Pinpoint the cell where the given text exists, returning its (x, y) midpoint coordinate. 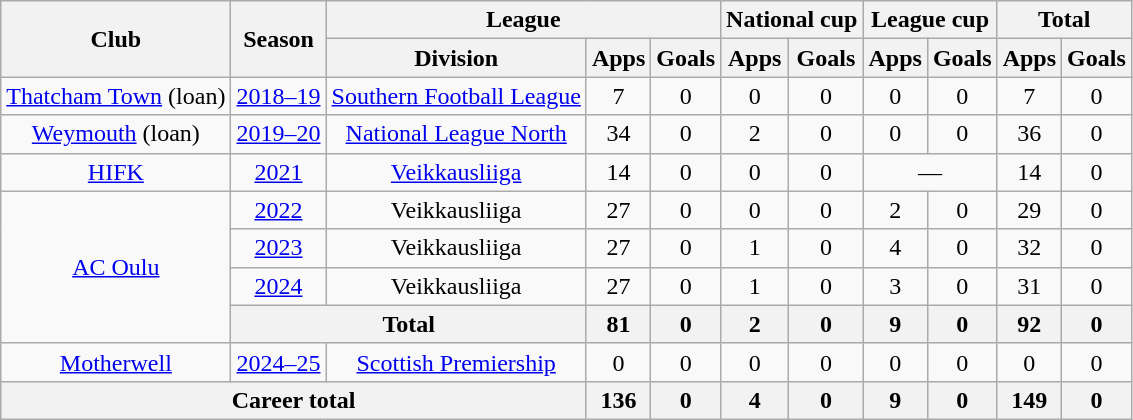
Thatcham Town (loan) (116, 96)
2019–20 (278, 134)
AC Oulu (116, 267)
92 (1029, 324)
3 (895, 286)
36 (1029, 134)
31 (1029, 286)
2023 (278, 248)
Scottish Premiership (456, 362)
League (524, 20)
Division (456, 58)
2021 (278, 172)
National League North (456, 134)
National cup (792, 20)
32 (1029, 248)
Club (116, 39)
— (930, 172)
136 (618, 400)
Southern Football League (456, 96)
149 (1029, 400)
Weymouth (loan) (116, 134)
2018–19 (278, 96)
League cup (930, 20)
2024 (278, 286)
2022 (278, 210)
Season (278, 39)
Career total (294, 400)
Motherwell (116, 362)
HIFK (116, 172)
34 (618, 134)
29 (1029, 210)
81 (618, 324)
2024–25 (278, 362)
